Search for the cell housing the specified text and yield its (x, y) center coordinate. 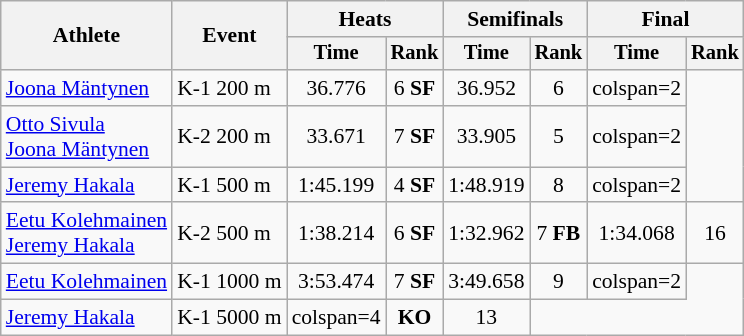
Event (229, 36)
1:48.919 (486, 185)
16 (715, 234)
6 (559, 88)
K-2 500 m (229, 234)
K-1 1000 m (229, 282)
1:38.214 (336, 234)
1:34.068 (636, 234)
8 (559, 185)
Eetu Kolehmainen (86, 282)
36.952 (486, 88)
colspan=4 (336, 318)
3:49.658 (486, 282)
33.671 (336, 136)
Semifinals (515, 19)
K-1 200 m (229, 88)
Athlete (86, 36)
1:45.199 (336, 185)
1:32.962 (486, 234)
K-1 5000 m (229, 318)
5 (559, 136)
KO (415, 318)
Joona Mäntynen (86, 88)
K-2 200 m (229, 136)
Heats (366, 19)
13 (486, 318)
4 SF (415, 185)
3:53.474 (336, 282)
K-1 500 m (229, 185)
33.905 (486, 136)
Otto SivulaJoona Mäntynen (86, 136)
36.776 (336, 88)
9 (559, 282)
Final (666, 19)
Eetu KolehmainenJeremy Hakala (86, 234)
7 FB (559, 234)
